Pinpoint the cell where the given text exists, returning its [X, Y] midpoint coordinate. 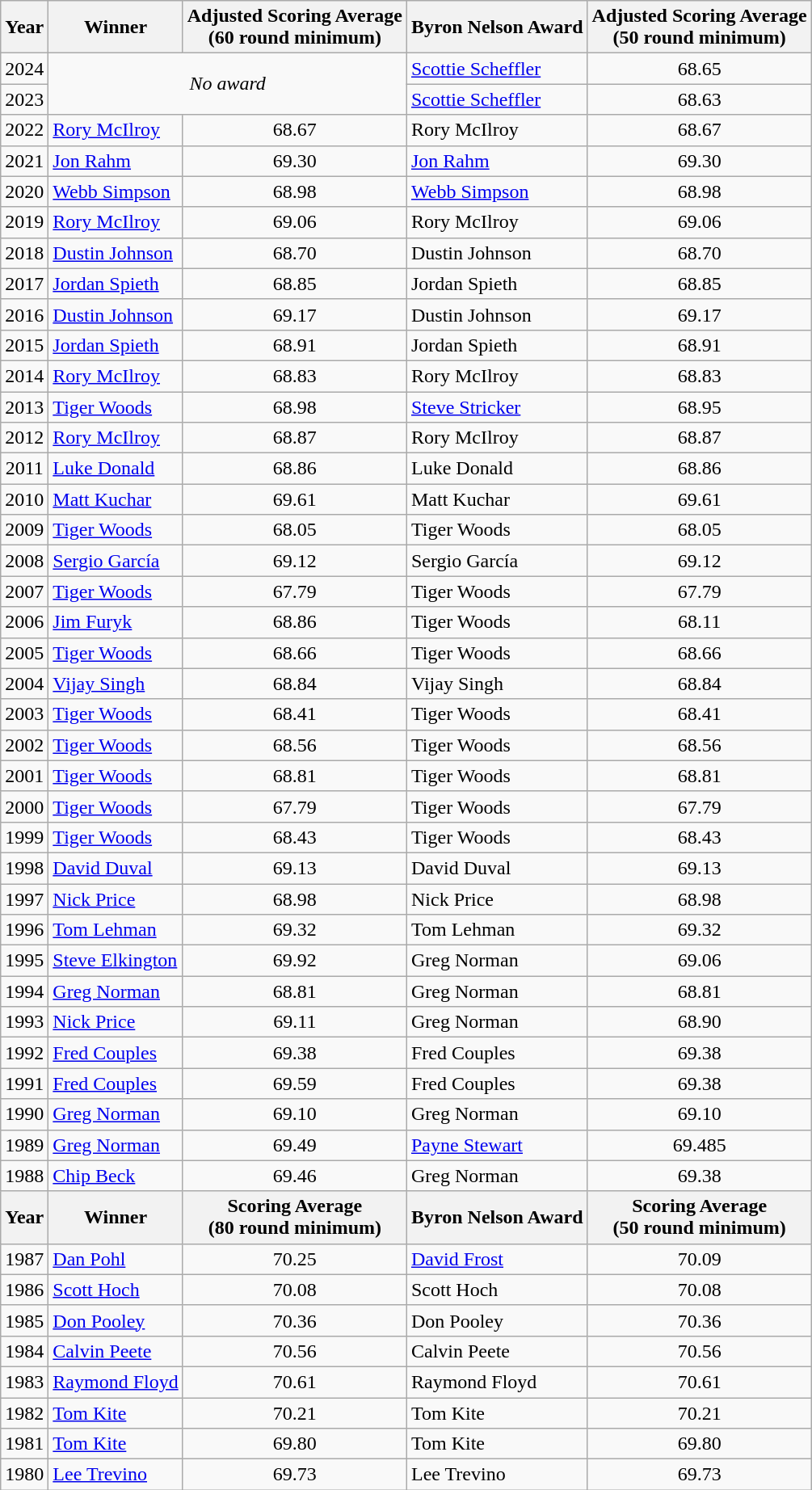
1997 [24, 899]
69.485 [700, 1145]
Scoring Average(80 round minimum) [294, 1217]
2006 [24, 622]
Dan Pohl [116, 1259]
1987 [24, 1259]
2010 [24, 499]
1992 [24, 1053]
1991 [24, 1084]
68.90 [700, 1022]
2015 [24, 345]
Steve Elkington [116, 961]
2021 [24, 161]
2020 [24, 192]
2017 [24, 284]
2019 [24, 222]
69.11 [294, 1022]
2009 [24, 530]
69.92 [294, 961]
2011 [24, 469]
1995 [24, 961]
1998 [24, 868]
2008 [24, 561]
1984 [24, 1351]
2002 [24, 745]
2007 [24, 591]
70.09 [700, 1259]
2001 [24, 776]
1999 [24, 837]
1983 [24, 1382]
69.59 [294, 1084]
1982 [24, 1413]
2000 [24, 806]
Scoring Average(50 round minimum) [700, 1217]
2023 [24, 99]
1990 [24, 1114]
69.46 [294, 1176]
1985 [24, 1320]
Jim Furyk [116, 622]
2014 [24, 376]
1988 [24, 1176]
1996 [24, 930]
1986 [24, 1290]
2005 [24, 653]
Adjusted Scoring Average(50 round minimum) [700, 27]
68.63 [700, 99]
2018 [24, 253]
2024 [24, 69]
1993 [24, 1022]
2003 [24, 714]
2013 [24, 406]
2004 [24, 684]
1981 [24, 1444]
Chip Beck [116, 1176]
David Frost [497, 1259]
68.11 [700, 622]
Steve Stricker [497, 406]
68.95 [700, 406]
1989 [24, 1145]
No award [228, 84]
70.25 [294, 1259]
Adjusted Scoring Average(60 round minimum) [294, 27]
Payne Stewart [497, 1145]
68.65 [700, 69]
2012 [24, 438]
1980 [24, 1475]
2022 [24, 130]
1994 [24, 991]
69.49 [294, 1145]
2016 [24, 314]
